Identify which cell holds the provided text, then report its (x, y) central coordinate. 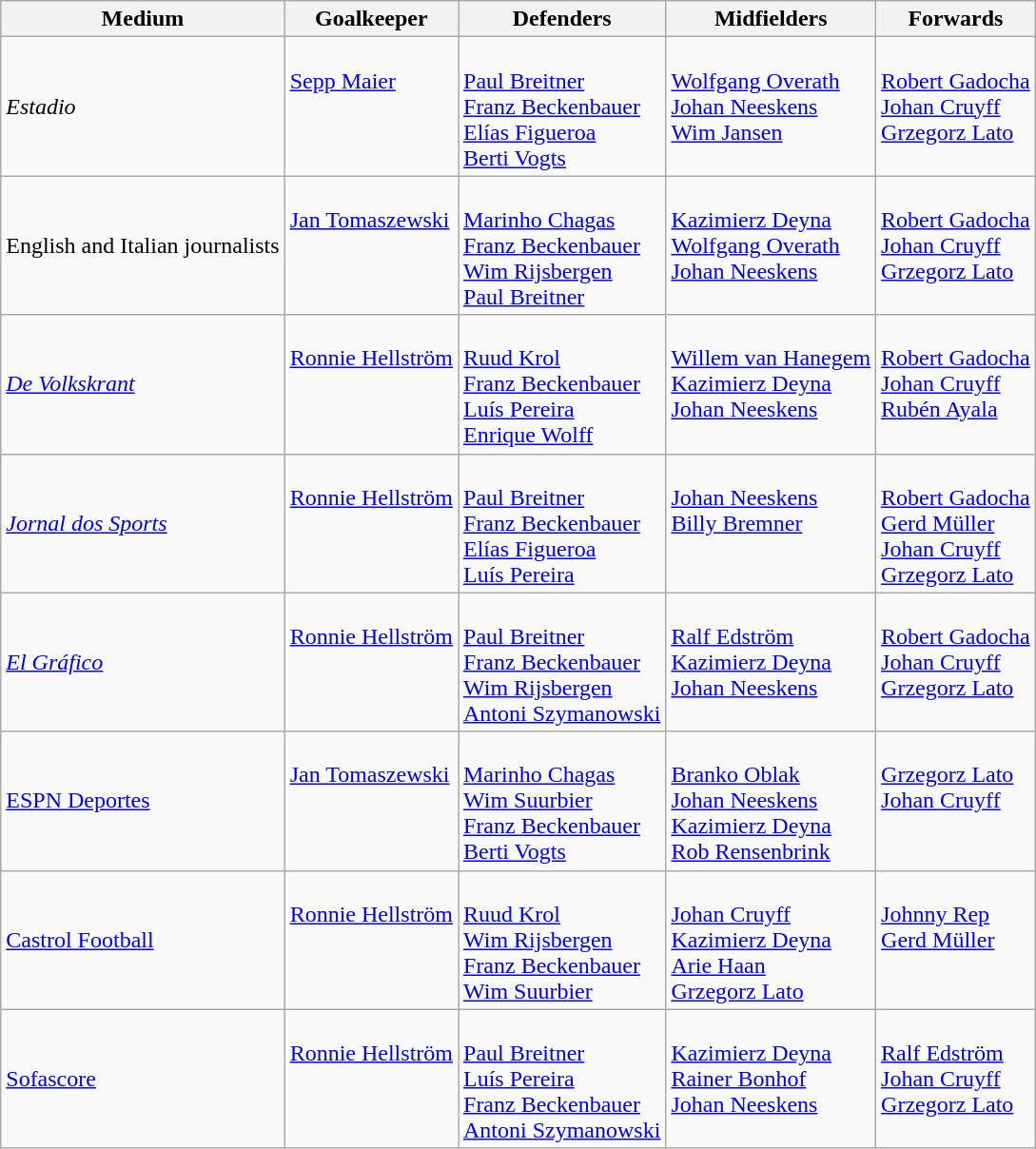
De Volkskrant (143, 384)
Kazimierz Deyna Wolfgang Overath Johan Neeskens (771, 245)
Forwards (956, 19)
Johan Neeskens Billy Bremner (771, 523)
Marinho Chagas Wim Suurbier Franz Beckenbauer Berti Vogts (562, 801)
Castrol Football (143, 940)
El Gráfico (143, 662)
Ralf Edström Kazimierz Deyna Johan Neeskens (771, 662)
English and Italian journalists (143, 245)
Sepp Maier (371, 107)
Estadio (143, 107)
Robert Gadocha Gerd Müller Johan Cruyff Grzegorz Lato (956, 523)
Grzegorz Lato Johan Cruyff (956, 801)
ESPN Deportes (143, 801)
Midfielders (771, 19)
Paul Breitner Franz Beckenbauer Wim Rijsbergen Antoni Szymanowski (562, 662)
Johan Cruyff Kazimierz Deyna Arie Haan Grzegorz Lato (771, 940)
Defenders (562, 19)
Ruud Krol Franz Beckenbauer Luís Pereira Enrique Wolff (562, 384)
Willem van Hanegem Kazimierz Deyna Johan Neeskens (771, 384)
Medium (143, 19)
Marinho Chagas Franz Beckenbauer Wim Rijsbergen Paul Breitner (562, 245)
Jornal dos Sports (143, 523)
Goalkeeper (371, 19)
Johnny Rep Gerd Müller (956, 940)
Wolfgang Overath Johan Neeskens Wim Jansen (771, 107)
Paul Breitner Luís Pereira Franz Beckenbauer Antoni Szymanowski (562, 1079)
Kazimierz Deyna Rainer Bonhof Johan Neeskens (771, 1079)
Ralf Edström Johan Cruyff Grzegorz Lato (956, 1079)
Branko Oblak Johan Neeskens Kazimierz Deyna Rob Rensenbrink (771, 801)
Robert Gadocha Johan Cruyff Rubén Ayala (956, 384)
Paul Breitner Franz Beckenbauer Elías Figueroa Luís Pereira (562, 523)
Sofascore (143, 1079)
Ruud Krol Wim Rijsbergen Franz Beckenbauer Wim Suurbier (562, 940)
Paul Breitner Franz Beckenbauer Elías Figueroa Berti Vogts (562, 107)
